Detect which cell encompasses the target text, then output its (X, Y) center coordinate. 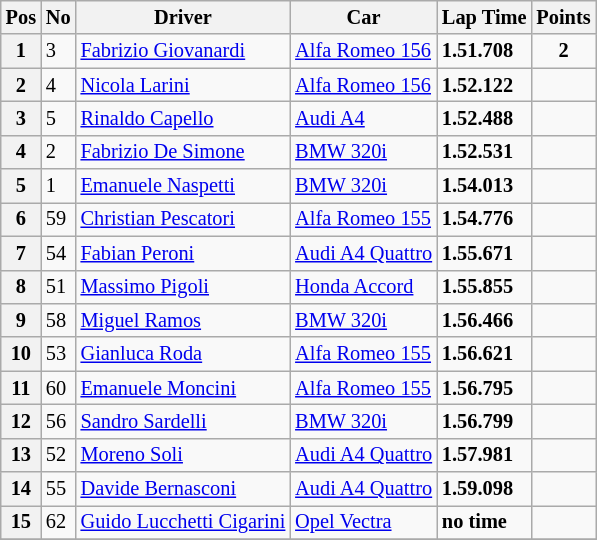
52 (58, 455)
Audi A4 (364, 118)
1.56.621 (484, 354)
1.52.122 (484, 85)
Opel Vectra (364, 522)
Massimo Pigoli (184, 287)
7 (21, 253)
Guido Lucchetti Cigarini (184, 522)
56 (58, 421)
1.56.466 (484, 320)
Points (563, 17)
Rinaldo Capello (184, 118)
Pos (21, 17)
Driver (184, 17)
11 (21, 388)
Car (364, 17)
8 (21, 287)
14 (21, 489)
1.56.795 (484, 388)
1.55.671 (484, 253)
13 (21, 455)
1.52.488 (484, 118)
10 (21, 354)
Fabrizio De Simone (184, 152)
Honda Accord (364, 287)
Sandro Sardelli (184, 421)
55 (58, 489)
1.51.708 (484, 51)
12 (21, 421)
1.57.981 (484, 455)
60 (58, 388)
no time (484, 522)
1.52.531 (484, 152)
1.54.776 (484, 219)
54 (58, 253)
Christian Pescatori (184, 219)
Gianluca Roda (184, 354)
53 (58, 354)
Fabian Peroni (184, 253)
Nicola Larini (184, 85)
1.56.799 (484, 421)
59 (58, 219)
Moreno Soli (184, 455)
Miguel Ramos (184, 320)
Emanuele Naspetti (184, 186)
Emanuele Moncini (184, 388)
51 (58, 287)
6 (21, 219)
No (58, 17)
9 (21, 320)
Fabrizio Giovanardi (184, 51)
62 (58, 522)
15 (21, 522)
1.55.855 (484, 287)
Davide Bernasconi (184, 489)
1.59.098 (484, 489)
58 (58, 320)
1.54.013 (484, 186)
Lap Time (484, 17)
